Search for the cell housing the specified text and yield its (X, Y) center coordinate. 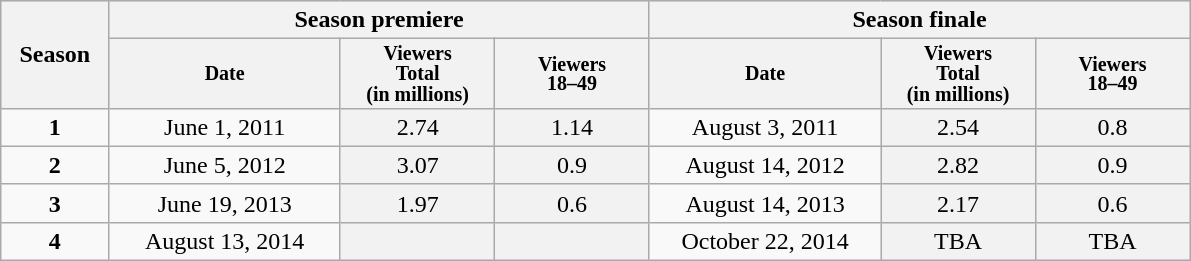
October 22, 2014 (765, 241)
1.14 (572, 127)
2.82 (958, 165)
June 5, 2012 (225, 165)
2.74 (417, 127)
1.97 (417, 203)
0.8 (1112, 127)
2.17 (958, 203)
August 14, 2013 (765, 203)
Season finale (920, 20)
1 (55, 127)
August 13, 2014 (225, 241)
June 19, 2013 (225, 203)
Season (55, 55)
2.54 (958, 127)
4 (55, 241)
3.07 (417, 165)
June 1, 2011 (225, 127)
2 (55, 165)
August 3, 2011 (765, 127)
3 (55, 203)
August 14, 2012 (765, 165)
Season premiere (379, 20)
